Search for the cell housing the specified text and yield its (x, y) center coordinate. 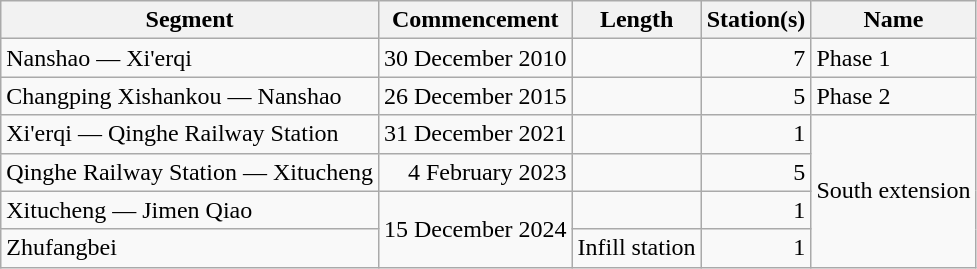
Commencement (475, 20)
Changping Xishankou — Nanshao (190, 96)
Zhufangbei (190, 248)
Station(s) (756, 20)
26 December 2015 (475, 96)
Qinghe Railway Station — Xitucheng (190, 172)
30 December 2010 (475, 58)
31 December 2021 (475, 134)
Phase 1 (894, 58)
Name (894, 20)
Xi'erqi — Qinghe Railway Station (190, 134)
15 December 2024 (475, 229)
South extension (894, 191)
7 (756, 58)
Infill station (636, 248)
Nanshao — Xi'erqi (190, 58)
Xitucheng — Jimen Qiao (190, 210)
4 February 2023 (475, 172)
Length (636, 20)
Phase 2 (894, 96)
Segment (190, 20)
